Return (x, y) of the center of cell containing provided text 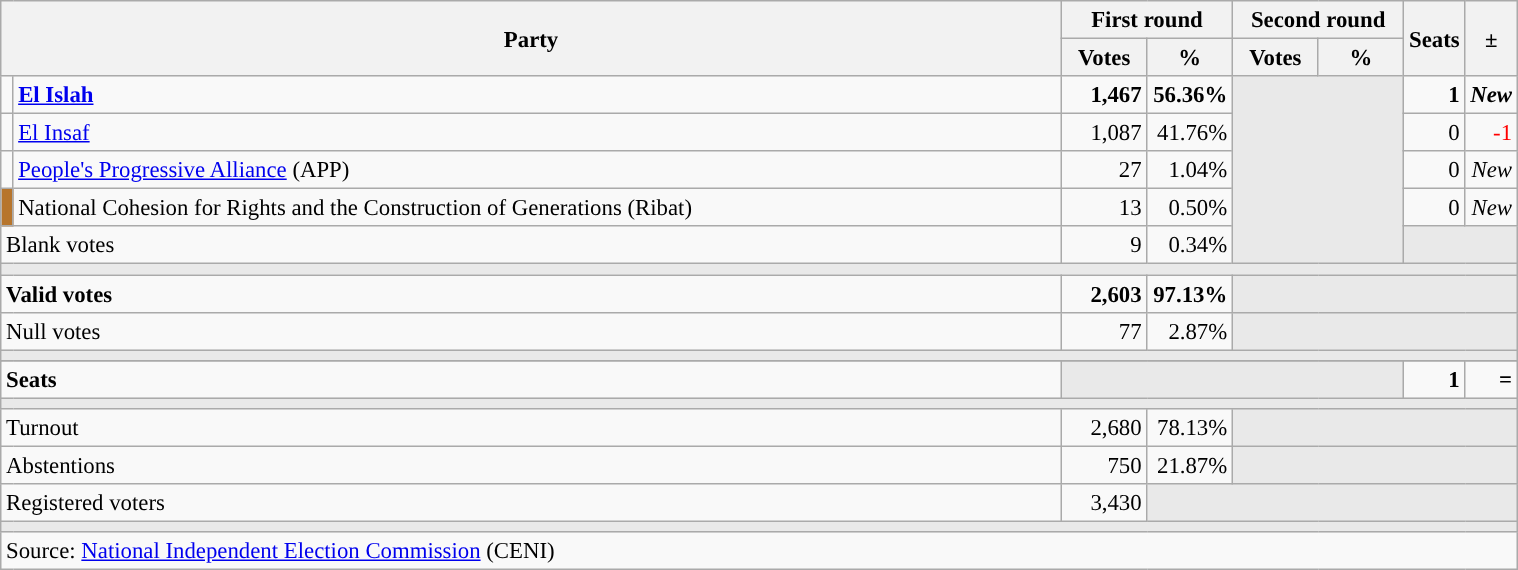
2.87% (1190, 331)
0.50% (1190, 208)
Blank votes (532, 245)
1,087 (1104, 133)
Second round (1318, 20)
Null votes (532, 331)
21.87% (1190, 465)
-1 (1491, 133)
77 (1104, 331)
Party (532, 38)
0.34% (1190, 245)
3,430 (1104, 503)
56.36% (1190, 95)
Valid votes (532, 294)
2,603 (1104, 294)
2,680 (1104, 428)
78.13% (1190, 428)
1,467 (1104, 95)
Registered voters (532, 503)
Turnout (532, 428)
13 (1104, 208)
27 (1104, 170)
750 (1104, 465)
= (1491, 379)
Abstentions (532, 465)
Source: National Independent Election Commission (CENI) (760, 551)
97.13% (1190, 294)
National Cohesion for Rights and the Construction of Generations (Ribat) (537, 208)
± (1491, 38)
El Islah (537, 95)
1.04% (1190, 170)
41.76% (1190, 133)
People's Progressive Alliance (APP) (537, 170)
El Insaf (537, 133)
9 (1104, 245)
First round (1146, 20)
